Detect which cell encompasses the target text, then output its [x, y] center coordinate. 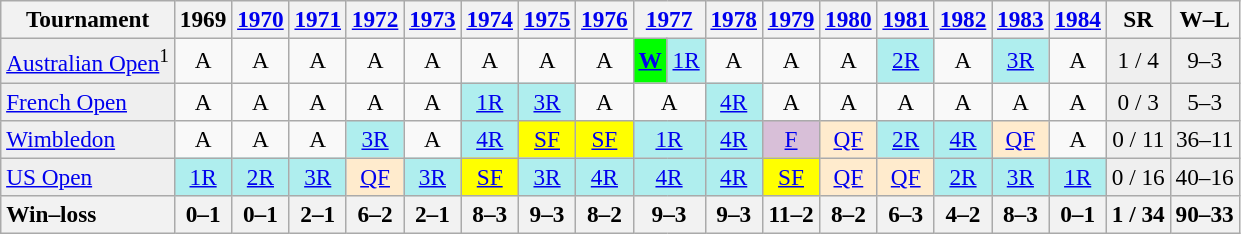
1982 [962, 19]
90–33 [1204, 214]
W [650, 60]
1 / 4 [1138, 60]
US Open [88, 177]
5–3 [1204, 101]
0 / 16 [1138, 177]
36–11 [1204, 139]
1979 [790, 19]
6–3 [906, 214]
Win–loss [88, 214]
1978 [734, 19]
Tournament [88, 19]
1974 [490, 19]
1977 [669, 19]
1975 [546, 19]
1971 [318, 19]
1983 [1020, 19]
1973 [432, 19]
Wimbledon [88, 139]
0 / 3 [1138, 101]
6–2 [374, 214]
11–2 [790, 214]
1 / 34 [1138, 214]
1970 [260, 19]
0 / 11 [1138, 139]
4–2 [962, 214]
1972 [374, 19]
1980 [848, 19]
1976 [604, 19]
F [790, 139]
French Open [88, 101]
1969 [202, 19]
40–16 [1204, 177]
Australian Open1 [88, 60]
SR [1138, 19]
W–L [1204, 19]
1984 [1078, 19]
1981 [906, 19]
